For the text-containing cell, return its midpoint in [x, y] coordinate format. 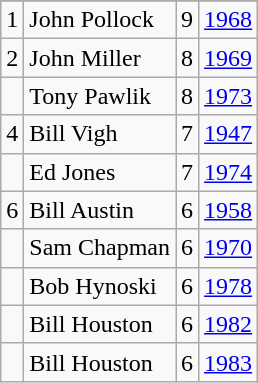
1970 [228, 248]
1968 [228, 20]
1983 [228, 362]
1969 [228, 58]
1958 [228, 210]
Sam Chapman [100, 248]
1974 [228, 172]
Bill Vigh [100, 134]
1973 [228, 96]
1978 [228, 286]
2 [12, 58]
John Pollock [100, 20]
Tony Pawlik [100, 96]
1 [12, 20]
9 [188, 20]
4 [12, 134]
Bill Austin [100, 210]
Ed Jones [100, 172]
1982 [228, 324]
Bob Hynoski [100, 286]
John Miller [100, 58]
1947 [228, 134]
